Identify which cell holds the provided text, then report its [x, y] central coordinate. 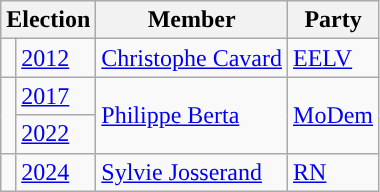
2012 [56, 58]
Election [48, 20]
RN [334, 172]
2024 [56, 172]
2022 [56, 134]
Philippe Berta [192, 115]
EELV [334, 58]
Sylvie Josserand [192, 172]
2017 [56, 96]
MoDem [334, 115]
Party [334, 20]
Member [192, 20]
Christophe Cavard [192, 58]
